Pinpoint the cell where the given text exists, returning its [x, y] midpoint coordinate. 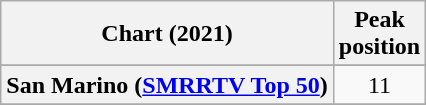
Peakposition [379, 34]
Chart (2021) [168, 34]
San Marino (SMRRTV Top 50) [168, 85]
11 [379, 85]
